Return the (x, y) coordinate for the center point of the cell that contains the specified text.  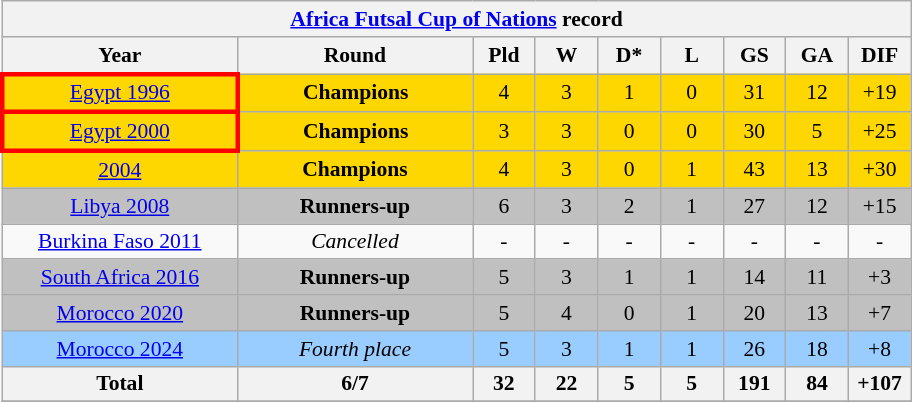
Year (120, 56)
31 (754, 94)
+107 (880, 384)
191 (754, 384)
26 (754, 349)
43 (754, 170)
South Africa 2016 (120, 278)
Cancelled (354, 242)
+19 (880, 94)
Round (354, 56)
+8 (880, 349)
22 (566, 384)
2004 (120, 170)
20 (754, 313)
Africa Futsal Cup of Nations record (456, 19)
+15 (880, 206)
32 (504, 384)
6 (504, 206)
27 (754, 206)
14 (754, 278)
84 (818, 384)
+25 (880, 132)
6/7 (354, 384)
GS (754, 56)
Libya 2008 (120, 206)
DIF (880, 56)
Egypt 1996 (120, 94)
2 (630, 206)
+3 (880, 278)
30 (754, 132)
D* (630, 56)
Pld (504, 56)
Egypt 2000 (120, 132)
11 (818, 278)
Fourth place (354, 349)
Burkina Faso 2011 (120, 242)
GA (818, 56)
W (566, 56)
18 (818, 349)
Morocco 2020 (120, 313)
Total (120, 384)
+30 (880, 170)
+7 (880, 313)
Morocco 2024 (120, 349)
L (692, 56)
